Identify which cell holds the provided text, then report its (x, y) central coordinate. 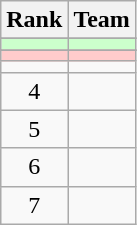
Rank (34, 20)
7 (34, 205)
4 (34, 91)
6 (34, 167)
Team (102, 20)
5 (34, 129)
